From the cell containing the given text, extract its center point as (X, Y) coordinate. 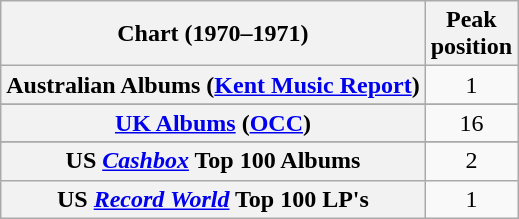
Peakposition (471, 34)
Chart (1970–1971) (213, 34)
Australian Albums (Kent Music Report) (213, 85)
UK Albums (OCC) (213, 123)
US Cashbox Top 100 Albums (213, 161)
16 (471, 123)
US Record World Top 100 LP's (213, 199)
2 (471, 161)
